For the text-containing cell, return its midpoint in [x, y] coordinate format. 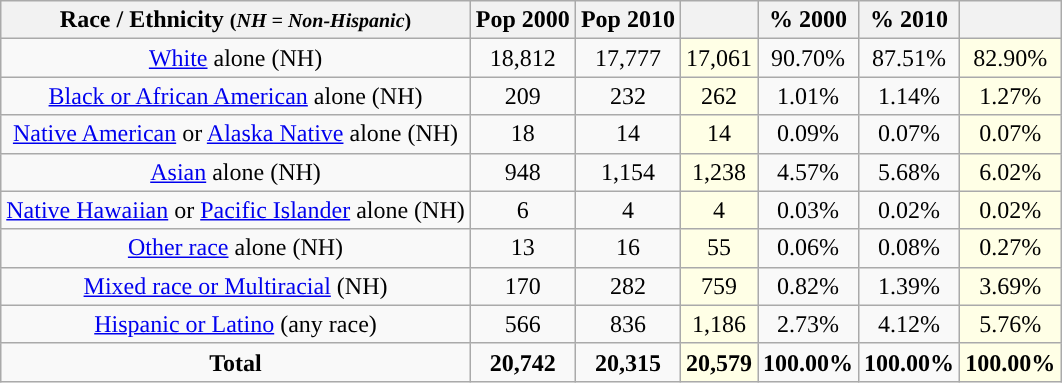
566 [522, 324]
1.27% [1010, 96]
16 [628, 248]
232 [628, 96]
282 [628, 286]
6.02% [1010, 172]
1,186 [718, 324]
87.51% [910, 58]
Pop 2010 [628, 20]
17,777 [628, 58]
209 [522, 96]
13 [522, 248]
170 [522, 286]
1,238 [718, 172]
3.69% [1010, 286]
1.01% [808, 96]
20,579 [718, 362]
5.68% [910, 172]
948 [522, 172]
82.90% [1010, 58]
Other race alone (NH) [236, 248]
0.82% [808, 286]
1,154 [628, 172]
% 2000 [808, 20]
Total [236, 362]
5.76% [1010, 324]
6 [522, 210]
Pop 2000 [522, 20]
2.73% [808, 324]
0.03% [808, 210]
0.09% [808, 134]
Mixed race or Multiracial (NH) [236, 286]
17,061 [718, 58]
836 [628, 324]
262 [718, 96]
Race / Ethnicity (NH = Non-Hispanic) [236, 20]
1.14% [910, 96]
1.39% [910, 286]
55 [718, 248]
0.06% [808, 248]
0.08% [910, 248]
18 [522, 134]
Native American or Alaska Native alone (NH) [236, 134]
Asian alone (NH) [236, 172]
20,742 [522, 362]
0.27% [1010, 248]
4.57% [808, 172]
Black or African American alone (NH) [236, 96]
18,812 [522, 58]
4.12% [910, 324]
Hispanic or Latino (any race) [236, 324]
White alone (NH) [236, 58]
759 [718, 286]
90.70% [808, 58]
20,315 [628, 362]
% 2010 [910, 20]
Native Hawaiian or Pacific Islander alone (NH) [236, 210]
